Determine the (X, Y) coordinate at the center of the cell enclosing the given text.  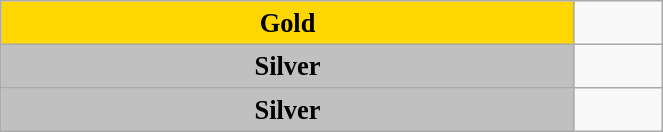
Gold (288, 22)
